From the cell containing the given text, extract its center point as [x, y] coordinate. 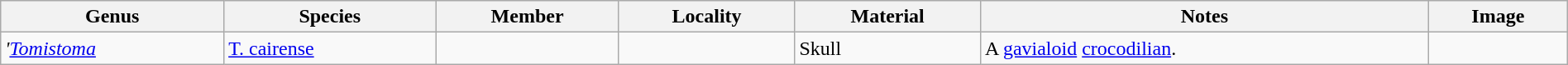
A gavialoid crocodilian. [1204, 48]
Genus [112, 17]
T. cairense [330, 48]
Image [1498, 17]
Notes [1204, 17]
'Tomistoma [112, 48]
Locality [706, 17]
Member [528, 17]
Species [330, 17]
Material [887, 17]
Skull [887, 48]
